Return the (x, y) coordinate for the center point of the cell that contains the specified text.  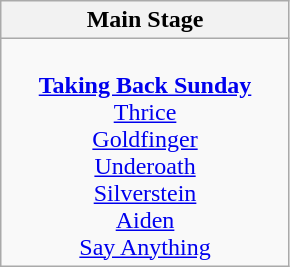
Taking Back Sunday Thrice Goldfinger Underoath Silverstein Aiden Say Anything (146, 152)
Main Stage (146, 20)
